Extract the [X, Y] coordinate from the center of the cell holding the provided text.  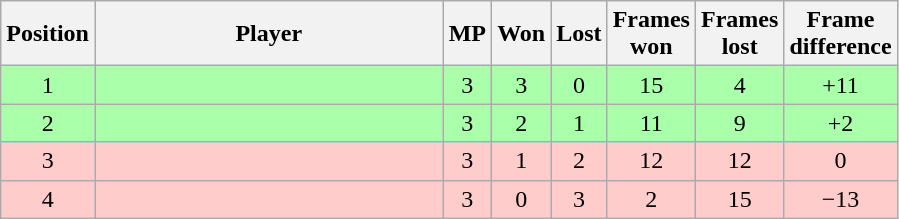
Lost [579, 34]
11 [651, 123]
Won [522, 34]
−13 [840, 199]
Frames lost [739, 34]
+2 [840, 123]
+11 [840, 85]
Position [48, 34]
9 [739, 123]
Frame difference [840, 34]
MP [468, 34]
Frames won [651, 34]
Player [268, 34]
